Scan for the cell matching the given text and deliver its (X, Y) coordinate at center. 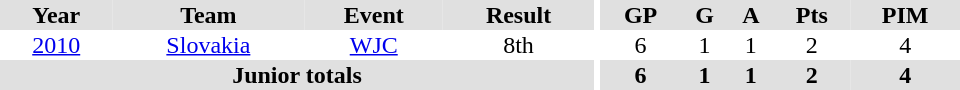
Year (56, 15)
Team (208, 15)
WJC (374, 45)
Pts (812, 15)
A (750, 15)
G (705, 15)
8th (518, 45)
Result (518, 15)
Event (374, 15)
PIM (905, 15)
2010 (56, 45)
GP (641, 15)
Junior totals (297, 75)
Slovakia (208, 45)
